Search for the cell housing the specified text and yield its [X, Y] center coordinate. 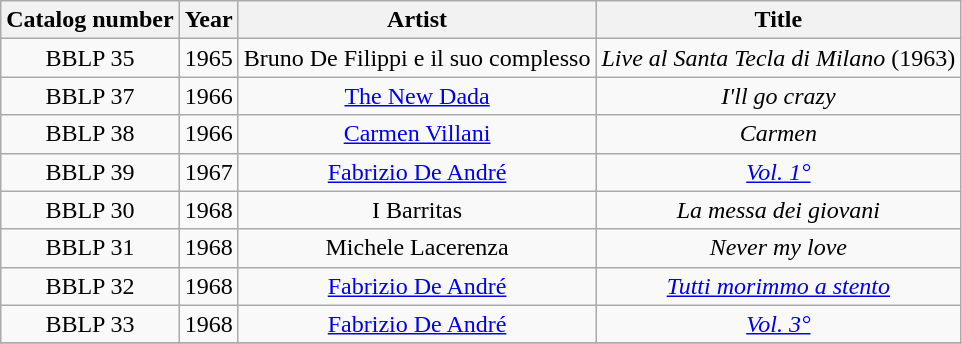
1967 [208, 172]
Tutti morimmo a stento [778, 286]
BBLP 39 [90, 172]
Title [778, 20]
Bruno De Filippi e il suo complesso [417, 58]
Catalog number [90, 20]
BBLP 35 [90, 58]
Carmen [778, 134]
The New Dada [417, 96]
Michele Lacerenza [417, 248]
La messa dei giovani [778, 210]
1965 [208, 58]
BBLP 30 [90, 210]
I'll go crazy [778, 96]
Never my love [778, 248]
I Barritas [417, 210]
Carmen Villani [417, 134]
BBLP 31 [90, 248]
Vol. 1° [778, 172]
Artist [417, 20]
BBLP 32 [90, 286]
BBLP 37 [90, 96]
Live al Santa Tecla di Milano (1963) [778, 58]
BBLP 33 [90, 324]
BBLP 38 [90, 134]
Vol. 3° [778, 324]
Year [208, 20]
